For the text-containing cell, return its midpoint in (x, y) coordinate format. 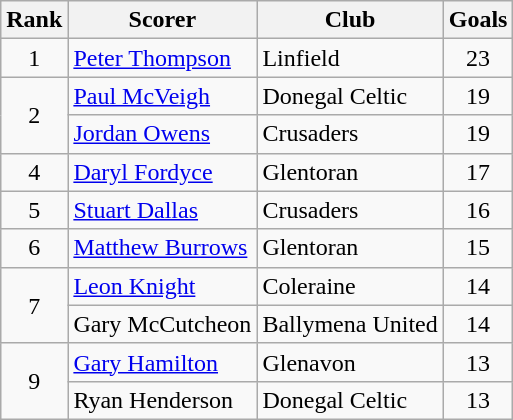
15 (478, 248)
Peter Thompson (162, 58)
Coleraine (350, 286)
Glenavon (350, 362)
Jordan Owens (162, 134)
Rank (34, 20)
Leon Knight (162, 286)
Stuart Dallas (162, 210)
Linfield (350, 58)
Ballymena United (350, 324)
23 (478, 58)
Scorer (162, 20)
Paul McVeigh (162, 96)
7 (34, 305)
Goals (478, 20)
1 (34, 58)
5 (34, 210)
6 (34, 248)
Ryan Henderson (162, 400)
17 (478, 172)
Daryl Fordyce (162, 172)
4 (34, 172)
Gary Hamilton (162, 362)
16 (478, 210)
9 (34, 381)
2 (34, 115)
Gary McCutcheon (162, 324)
Matthew Burrows (162, 248)
Club (350, 20)
